Detect which cell encompasses the target text, then output its [X, Y] center coordinate. 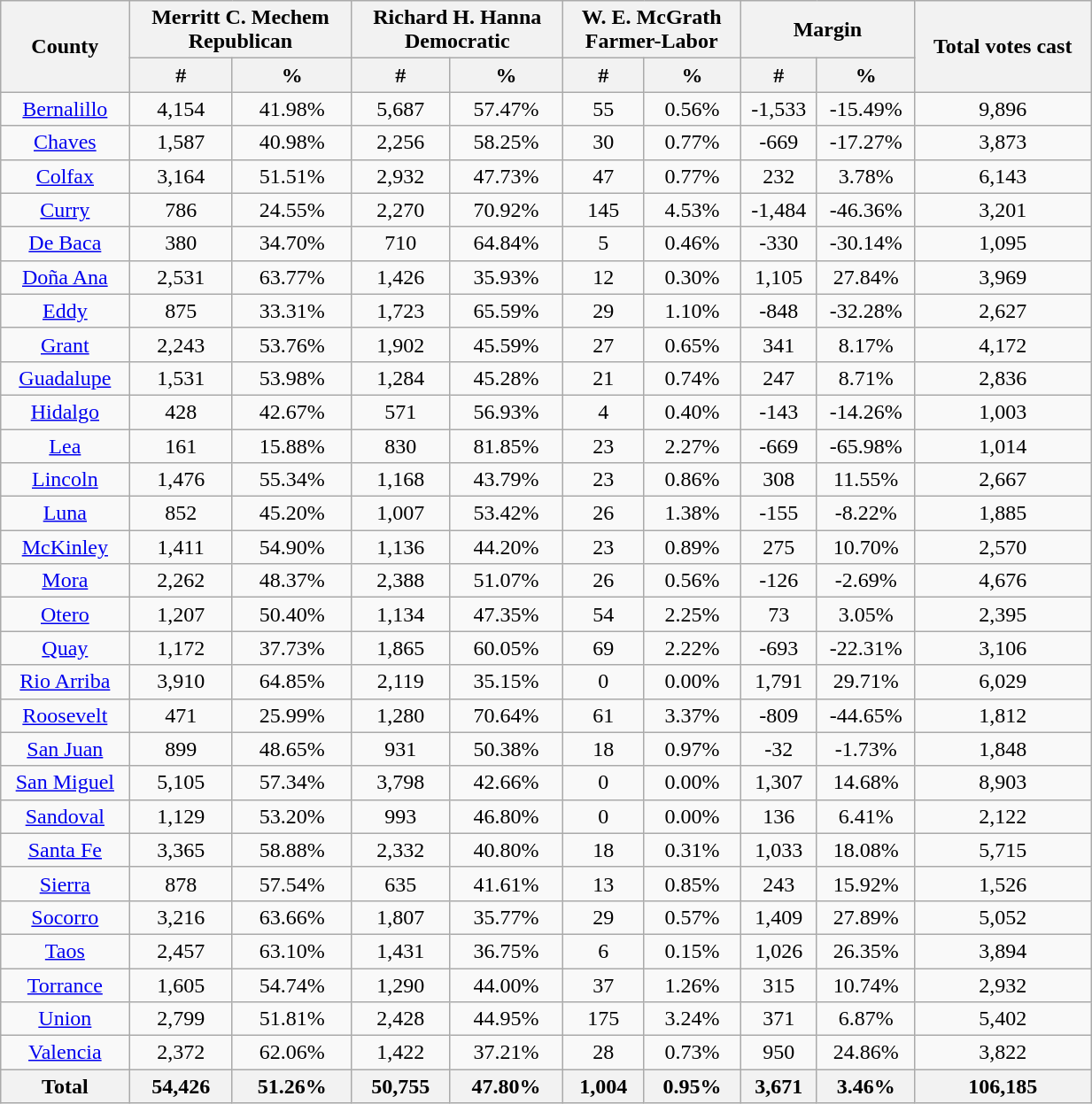
44.95% [507, 1019]
950 [779, 1053]
54.90% [292, 547]
28 [604, 1053]
47.73% [507, 176]
0.73% [693, 1053]
Sierra [66, 884]
5,105 [181, 783]
2.22% [693, 648]
-143 [779, 412]
54.74% [292, 985]
-693 [779, 648]
2,256 [400, 143]
13 [604, 884]
Merritt C. MechemRepublican [241, 30]
6.87% [865, 1019]
5,402 [1003, 1019]
1,605 [181, 985]
0.89% [693, 547]
63.10% [292, 951]
11.55% [865, 480]
0.31% [693, 850]
Lincoln [66, 480]
-155 [779, 513]
36.75% [507, 951]
De Baca [66, 243]
428 [181, 412]
2,395 [1003, 614]
35.15% [507, 682]
875 [181, 311]
54 [604, 614]
63.66% [292, 917]
2,270 [400, 210]
380 [181, 243]
Bernalillo [66, 109]
15.88% [292, 445]
3.78% [865, 176]
3,365 [181, 850]
35.93% [507, 277]
-848 [779, 311]
45.20% [292, 513]
1,409 [779, 917]
4.53% [693, 210]
18.08% [865, 850]
-46.36% [865, 210]
1,033 [779, 850]
69 [604, 648]
6.41% [865, 816]
3,910 [181, 682]
61 [604, 715]
1.38% [693, 513]
51.81% [292, 1019]
-126 [779, 581]
2,262 [181, 581]
786 [181, 210]
1,587 [181, 143]
1,531 [181, 378]
1,422 [400, 1053]
-30.14% [865, 243]
Total [66, 1086]
0.57% [693, 917]
58.88% [292, 850]
8,903 [1003, 783]
931 [400, 749]
Hidalgo [66, 412]
70.64% [507, 715]
44.00% [507, 985]
65.59% [507, 311]
35.77% [507, 917]
3,164 [181, 176]
3,969 [1003, 277]
1,526 [1003, 884]
2,836 [1003, 378]
0.30% [693, 277]
1,865 [400, 648]
Colfax [66, 176]
Margin [827, 30]
San Juan [66, 749]
-65.98% [865, 445]
308 [779, 480]
-1,484 [779, 210]
2,388 [400, 581]
8.71% [865, 378]
1,411 [181, 547]
2,122 [1003, 816]
852 [181, 513]
43.79% [507, 480]
232 [779, 176]
Richard H. HannaDemocratic [457, 30]
40.80% [507, 850]
315 [779, 985]
-17.27% [865, 143]
-44.65% [865, 715]
106,185 [1003, 1086]
3,798 [400, 783]
41.61% [507, 884]
4,172 [1003, 344]
73 [779, 614]
64.84% [507, 243]
4,154 [181, 109]
51.51% [292, 176]
33.31% [292, 311]
57.34% [292, 783]
1,723 [400, 311]
1,207 [181, 614]
1,007 [400, 513]
0.86% [693, 480]
1,172 [181, 648]
-22.31% [865, 648]
W. E. McGrathFarmer-Labor [652, 30]
53.76% [292, 344]
9,896 [1003, 109]
Sandoval [66, 816]
3,201 [1003, 210]
1,136 [400, 547]
1,105 [779, 277]
-1.73% [865, 749]
1,791 [779, 682]
10.70% [865, 547]
161 [181, 445]
-14.26% [865, 412]
Quay [66, 648]
1,902 [400, 344]
12 [604, 277]
1,476 [181, 480]
Otero [66, 614]
37.73% [292, 648]
Socorro [66, 917]
24.86% [865, 1053]
2,627 [1003, 311]
Union [66, 1019]
3.37% [693, 715]
Roosevelt [66, 715]
27.84% [865, 277]
-32 [779, 749]
0.97% [693, 749]
5,687 [400, 109]
56.93% [507, 412]
0.95% [693, 1086]
Mora [66, 581]
53.98% [292, 378]
Luna [66, 513]
-8.22% [865, 513]
6,143 [1003, 176]
Torrance [66, 985]
-32.28% [865, 311]
1,307 [779, 783]
2,372 [181, 1053]
Eddy [66, 311]
53.42% [507, 513]
21 [604, 378]
1,129 [181, 816]
0.46% [693, 243]
44.20% [507, 547]
371 [779, 1019]
54,426 [181, 1086]
51.07% [507, 581]
1.10% [693, 311]
3.05% [865, 614]
1,848 [1003, 749]
5 [604, 243]
5,715 [1003, 850]
26.35% [865, 951]
1,290 [400, 985]
Doña Ana [66, 277]
1.26% [693, 985]
243 [779, 884]
14.68% [865, 783]
0.15% [693, 951]
3,216 [181, 917]
San Miguel [66, 783]
2,332 [400, 850]
27 [604, 344]
1,431 [400, 951]
55.34% [292, 480]
710 [400, 243]
50.40% [292, 614]
830 [400, 445]
1,885 [1003, 513]
1,014 [1003, 445]
Chaves [66, 143]
0.74% [693, 378]
McKinley [66, 547]
145 [604, 210]
1,026 [779, 951]
5,052 [1003, 917]
0.40% [693, 412]
Taos [66, 951]
-15.49% [865, 109]
-2.69% [865, 581]
1,168 [400, 480]
-809 [779, 715]
2,667 [1003, 480]
993 [400, 816]
4 [604, 412]
46.80% [507, 816]
3,106 [1003, 648]
136 [779, 816]
2,570 [1003, 547]
2,428 [400, 1019]
10.74% [865, 985]
Lea [66, 445]
3,894 [1003, 951]
Valencia [66, 1053]
275 [779, 547]
1,807 [400, 917]
45.28% [507, 378]
1,004 [604, 1086]
3,822 [1003, 1053]
Grant [66, 344]
471 [181, 715]
45.59% [507, 344]
Guadalupe [66, 378]
Total votes cast [1003, 46]
1,284 [400, 378]
24.55% [292, 210]
3,873 [1003, 143]
48.65% [292, 749]
50,755 [400, 1086]
50.38% [507, 749]
2,531 [181, 277]
175 [604, 1019]
899 [181, 749]
Rio Arriba [66, 682]
1,280 [400, 715]
1,134 [400, 614]
2.27% [693, 445]
47.80% [507, 1086]
48.37% [292, 581]
64.85% [292, 682]
63.77% [292, 277]
40.98% [292, 143]
42.67% [292, 412]
0.85% [693, 884]
Curry [66, 210]
57.54% [292, 884]
341 [779, 344]
County [66, 46]
27.89% [865, 917]
Santa Fe [66, 850]
34.70% [292, 243]
1,812 [1003, 715]
1,426 [400, 277]
29.71% [865, 682]
0.65% [693, 344]
37.21% [507, 1053]
2,119 [400, 682]
60.05% [507, 648]
30 [604, 143]
62.06% [292, 1053]
3.24% [693, 1019]
571 [400, 412]
3,671 [779, 1086]
6 [604, 951]
55 [604, 109]
41.98% [292, 109]
25.99% [292, 715]
-330 [779, 243]
247 [779, 378]
37 [604, 985]
8.17% [865, 344]
1,095 [1003, 243]
1,003 [1003, 412]
51.26% [292, 1086]
3.46% [865, 1086]
878 [181, 884]
42.66% [507, 783]
2,457 [181, 951]
2,243 [181, 344]
635 [400, 884]
47 [604, 176]
70.92% [507, 210]
4,676 [1003, 581]
-1,533 [779, 109]
15.92% [865, 884]
2,799 [181, 1019]
6,029 [1003, 682]
47.35% [507, 614]
57.47% [507, 109]
58.25% [507, 143]
81.85% [507, 445]
53.20% [292, 816]
2.25% [693, 614]
